Detect which cell encompasses the target text, then output its (x, y) center coordinate. 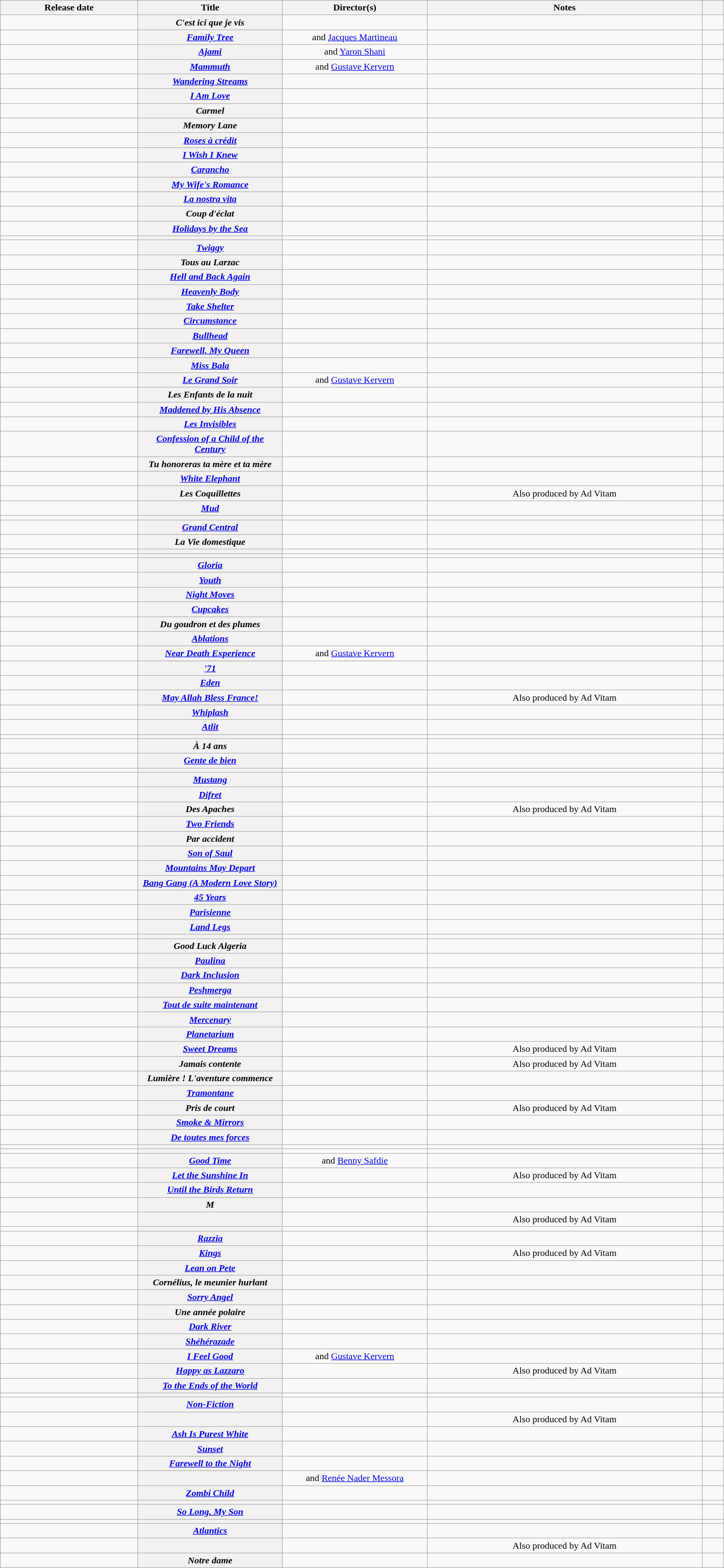
Whiplash (210, 712)
Zombi Child (210, 1493)
Planetarium (210, 1034)
and Benny Safdie (355, 1160)
Razzia (210, 1238)
Ablations (210, 639)
I Am Love (210, 96)
Carancho (210, 169)
My Wife's Romance (210, 184)
Mercenary (210, 1019)
Release date (69, 8)
Mud (210, 508)
Parisienne (210, 912)
La nostra vita (210, 199)
De toutes mes forces (210, 1137)
Paulina (210, 961)
Carmel (210, 111)
Eden (210, 683)
Les Coquillettes (210, 493)
Mammuth (210, 67)
Sorry Angel (210, 1297)
Good Luck Algeria (210, 946)
Shéhérazade (210, 1341)
Holidays by the Sea (210, 229)
Gloria (210, 565)
Notes (565, 8)
Near Death Experience (210, 653)
White Elephant (210, 479)
Good Time (210, 1160)
Une année polaire (210, 1312)
Maddened by His Absence (210, 409)
Farewell to the Night (210, 1463)
I Wish I Knew (210, 155)
Les Invisibles (210, 424)
Ash Is Purest White (210, 1434)
and Yaron Shani (355, 52)
Mountains May Depart (210, 868)
Sweet Dreams (210, 1049)
Pris de court (210, 1108)
Atlantics (210, 1531)
Des Apaches (210, 809)
Title (210, 8)
Family Tree (210, 37)
Dark River (210, 1327)
Difret (210, 794)
Grand Central (210, 527)
Heavenly Body (210, 292)
45 Years (210, 897)
I Feel Good (210, 1356)
Tramontane (210, 1093)
Dark Inclusion (210, 975)
Director(s) (355, 8)
Coup d'éclat (210, 214)
May Allah Bless France! (210, 698)
Tous au Larzac (210, 262)
So Long, My Son (210, 1512)
C'est ici que je vis (210, 22)
Roses à crédit (210, 140)
Bullhead (210, 336)
Mustang (210, 780)
Ajami (210, 52)
Par accident (210, 839)
Lumière ! L'aventure commence (210, 1078)
Wandering Streams (210, 81)
Twiggy (210, 247)
and Jacques Martineau (355, 37)
Les Enfants de la nuit (210, 394)
Son of Saul (210, 853)
Circumstance (210, 321)
and Renée Nader Messora (355, 1478)
Memory Lane (210, 125)
À 14 ans (210, 746)
Du goudron et des plumes (210, 624)
Atlit (210, 727)
Until the Birds Return (210, 1190)
Miss Bala (210, 365)
M (210, 1205)
Jamais contente (210, 1064)
Tout de suite maintenant (210, 1005)
Non-Fiction (210, 1404)
Let the Sunshine In (210, 1175)
Smoke & Mirrors (210, 1123)
Cornélius, le meunier hurlant (210, 1283)
'71 (210, 668)
To the Ends of the World (210, 1385)
Lean on Pete (210, 1268)
Bang Gang (A Modern Love Story) (210, 883)
Cupcakes (210, 609)
Notre dame (210, 1560)
Land Legs (210, 927)
Confession of a Child of the Century (210, 444)
Sunset (210, 1449)
Take Shelter (210, 306)
Two Friends (210, 824)
Hell and Back Again (210, 277)
Le Grand Soir (210, 380)
Youth (210, 580)
Peshmerga (210, 990)
Tu honoreras ta mère et ta mère (210, 464)
Farewell, My Queen (210, 350)
La Vie domestique (210, 542)
Kings (210, 1253)
Gente de bien (210, 761)
Happy as Lazzaro (210, 1371)
Night Moves (210, 594)
